Determine the (X, Y) coordinate at the center of the cell enclosing the given text.  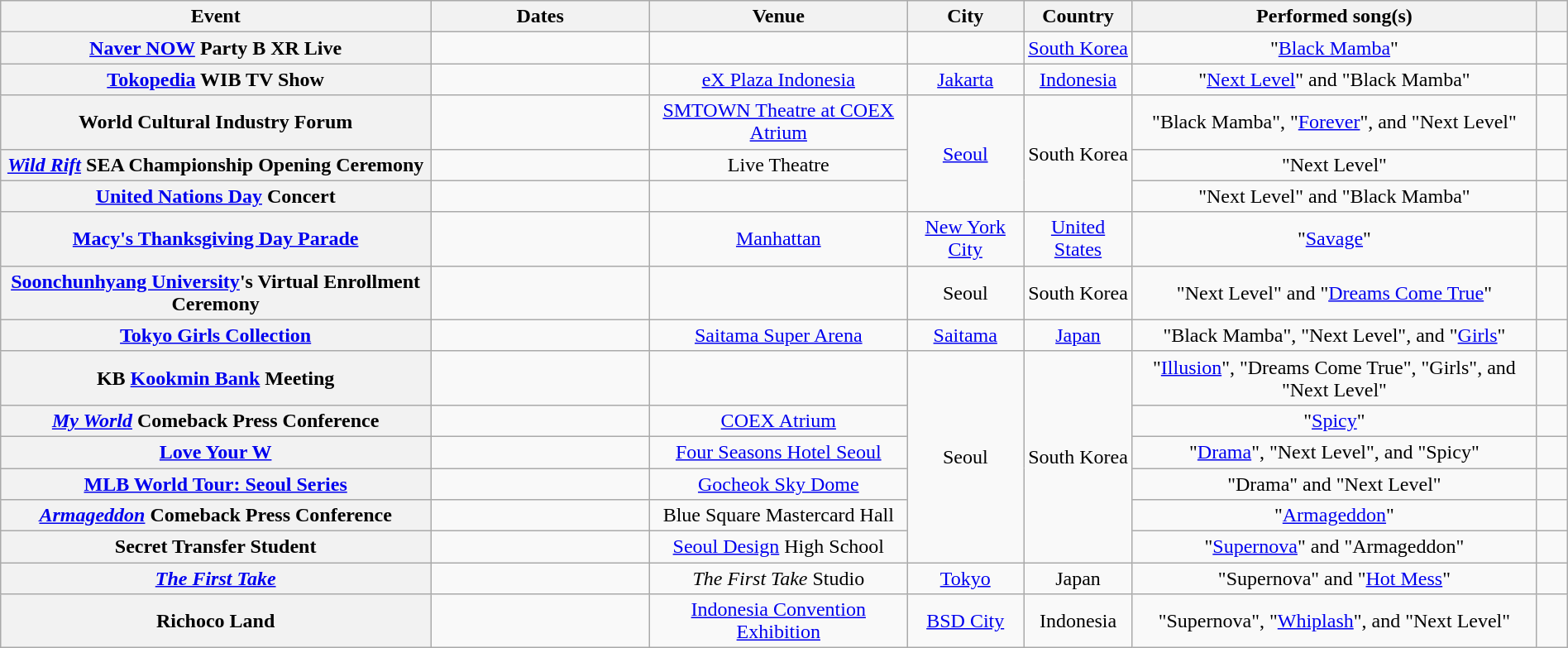
Armageddon Comeback Press Conference (216, 516)
The First Take Studio (779, 578)
"Black Mamba", "Next Level", and "Girls" (1334, 335)
Tokyo (966, 578)
City (966, 17)
Saitama (966, 335)
SMTOWN Theatre at COEX Atrium (779, 122)
Love Your W (216, 452)
Indonesia Convention Exhibition (779, 621)
United States (1078, 238)
United Nations Day Concert (216, 196)
"Savage" (1334, 238)
Event (216, 17)
"Supernova" and "Armageddon" (1334, 547)
"Black Mamba", "Forever", and "Next Level" (1334, 122)
COEX Atrium (779, 420)
"Illusion", "Dreams Come True", "Girls", and "Next Level" (1334, 377)
Secret Transfer Student (216, 547)
"Supernova" and "Hot Mess" (1334, 578)
Live Theatre (779, 165)
My World Comeback Press Conference (216, 420)
Jakarta (966, 79)
KB Kookmin Bank Meeting (216, 377)
Blue Square Mastercard Hall (779, 516)
Wild Rift SEA Championship Opening Ceremony (216, 165)
"Drama" and "Next Level" (1334, 484)
New York City (966, 238)
Tokyo Girls Collection (216, 335)
Macy's Thanksgiving Day Parade (216, 238)
Saitama Super Arena (779, 335)
Venue (779, 17)
Tokopedia WIB TV Show (216, 79)
"Black Mamba" (1334, 48)
"Next Level" (1334, 165)
Performed song(s) (1334, 17)
Gocheok Sky Dome (779, 484)
"Armageddon" (1334, 516)
Country (1078, 17)
Richoco Land (216, 621)
Naver NOW Party B XR Live (216, 48)
eX Plaza Indonesia (779, 79)
The First Take (216, 578)
Four Seasons Hotel Seoul (779, 452)
MLB World Tour: Seoul Series (216, 484)
Soonchunhyang University's Virtual Enrollment Ceremony (216, 293)
Dates (541, 17)
"Supernova", "Whiplash", and "Next Level" (1334, 621)
BSD City (966, 621)
"Spicy" (1334, 420)
"Drama", "Next Level", and "Spicy" (1334, 452)
Manhattan (779, 238)
"Next Level" and "Dreams Come True" (1334, 293)
Seoul Design High School (779, 547)
World Cultural Industry Forum (216, 122)
